Output the [x, y] coordinate of the center of the cell containing the given text.  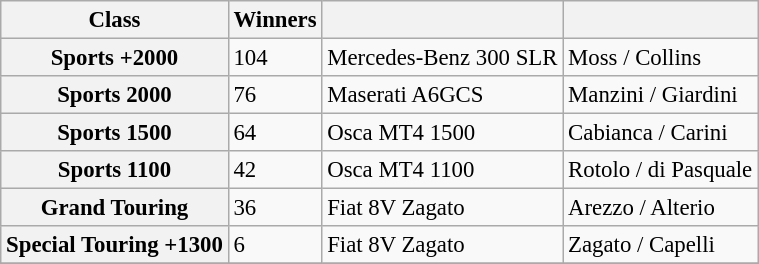
Class [114, 20]
Rotolo / di Pasquale [660, 170]
Sports 1100 [114, 170]
Special Touring +1300 [114, 245]
Mercedes-Benz 300 SLR [442, 58]
64 [275, 133]
104 [275, 58]
Cabianca / Carini [660, 133]
Grand Touring [114, 208]
Moss / Collins [660, 58]
42 [275, 170]
Osca MT4 1100 [442, 170]
6 [275, 245]
Sports 1500 [114, 133]
Sports 2000 [114, 95]
Manzini / Giardini [660, 95]
Maserati A6GCS [442, 95]
Arezzo / Alterio [660, 208]
Osca MT4 1500 [442, 133]
Sports +2000 [114, 58]
36 [275, 208]
Winners [275, 20]
Zagato / Capelli [660, 245]
76 [275, 95]
